Output the [X, Y] coordinate of the center of the cell containing the given text.  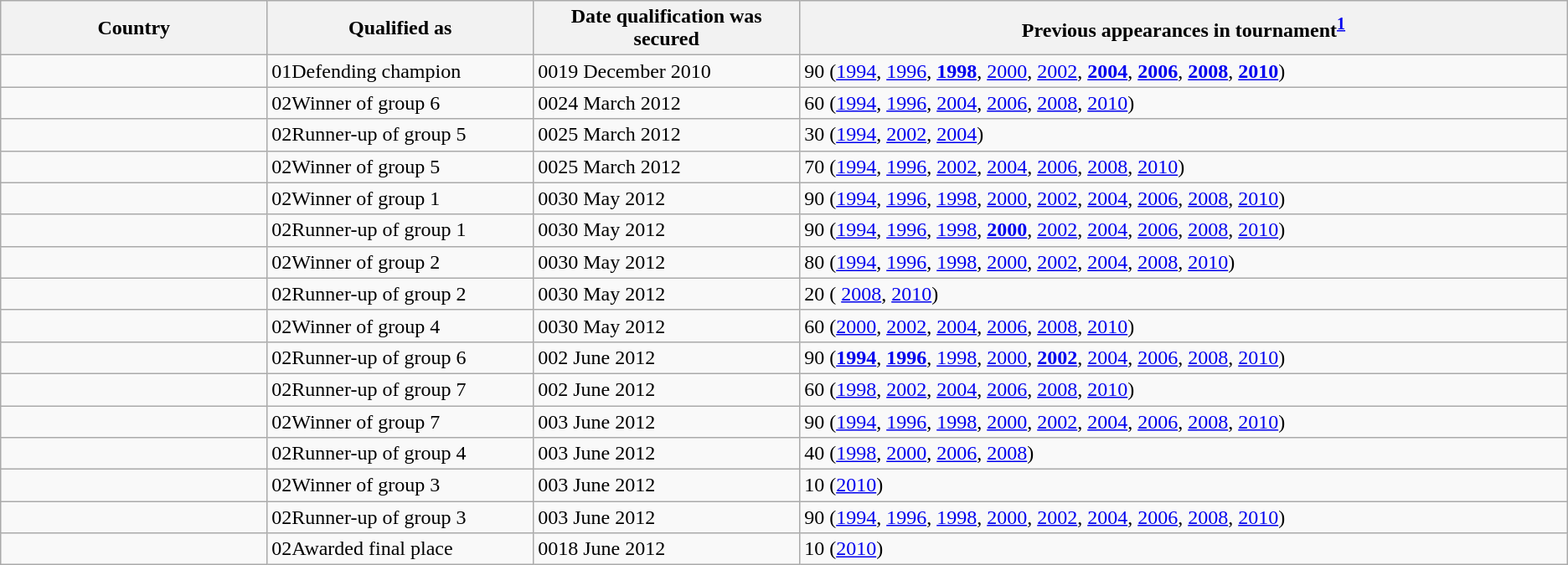
02Winner of group 5 [400, 167]
02Winner of group 3 [400, 485]
02Awarded final place [400, 549]
02Winner of group 1 [400, 198]
02Runner-up of group 6 [400, 357]
01Defending champion [400, 71]
02Winner of group 7 [400, 421]
02Winner of group 6 [400, 103]
02Runner-up of group 2 [400, 294]
0024 March 2012 [667, 103]
Date qualification was secured [667, 28]
0018 June 2012 [667, 549]
40 (1998, 2000, 2006, 2008) [1184, 454]
02Winner of group 2 [400, 262]
70 (1994, 1996, 2002, 2004, 2006, 2008, 2010) [1184, 167]
20 ( 2008, 2010) [1184, 294]
60 (2000, 2002, 2004, 2006, 2008, 2010) [1184, 326]
Qualified as [400, 28]
30 (1994, 2002, 2004) [1184, 135]
02Runner-up of group 4 [400, 454]
02Runner-up of group 3 [400, 517]
60 (1998, 2002, 2004, 2006, 2008, 2010) [1184, 389]
02Runner-up of group 5 [400, 135]
02Runner-up of group 7 [400, 389]
Previous appearances in tournament1 [1184, 28]
Country [134, 28]
80 (1994, 1996, 1998, 2000, 2002, 2004, 2008, 2010) [1184, 262]
02Runner-up of group 1 [400, 230]
0019 December 2010 [667, 71]
02Winner of group 4 [400, 326]
60 (1994, 1996, 2004, 2006, 2008, 2010) [1184, 103]
